Identify which cell holds the provided text, then report its [X, Y] central coordinate. 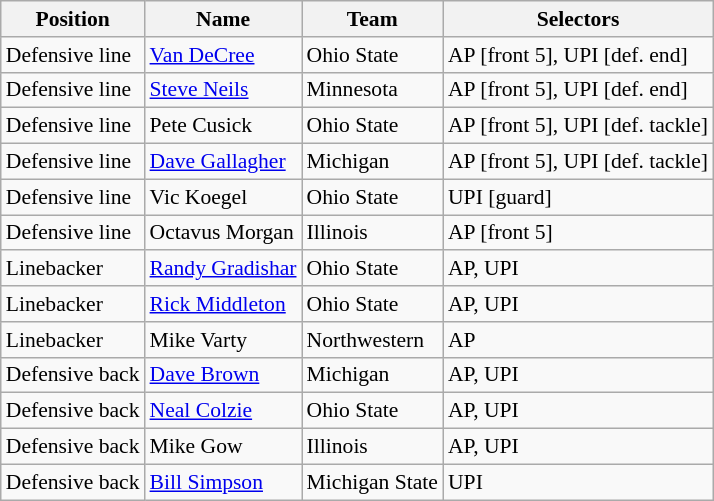
Bill Simpson [224, 482]
Neal Colzie [224, 411]
UPI [578, 482]
Steve Neils [224, 90]
Pete Cusick [224, 126]
Mike Varty [224, 340]
Selectors [578, 19]
UPI [guard] [578, 197]
Rick Middleton [224, 304]
Team [372, 19]
Mike Gow [224, 447]
Octavus Morgan [224, 233]
AP [578, 340]
Randy Gradishar [224, 269]
AP [front 5] [578, 233]
Dave Brown [224, 375]
Michigan State [372, 482]
Dave Gallagher [224, 162]
Northwestern [372, 340]
Position [73, 19]
Vic Koegel [224, 197]
Minnesota [372, 90]
Name [224, 19]
Van DeCree [224, 55]
